Return the [x, y] coordinate for the center point of the cell that contains the specified text.  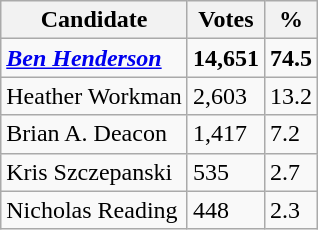
14,651 [226, 58]
7.2 [290, 134]
2,603 [226, 96]
535 [226, 172]
2.3 [290, 210]
Brian A. Deacon [94, 134]
Heather Workman [94, 96]
13.2 [290, 96]
Nicholas Reading [94, 210]
% [290, 20]
2.7 [290, 172]
Candidate [94, 20]
1,417 [226, 134]
Votes [226, 20]
Ben Henderson [94, 58]
Kris Szczepanski [94, 172]
448 [226, 210]
74.5 [290, 58]
